Capture the cell that displays the provided text and extract its (X, Y) central coordinate. 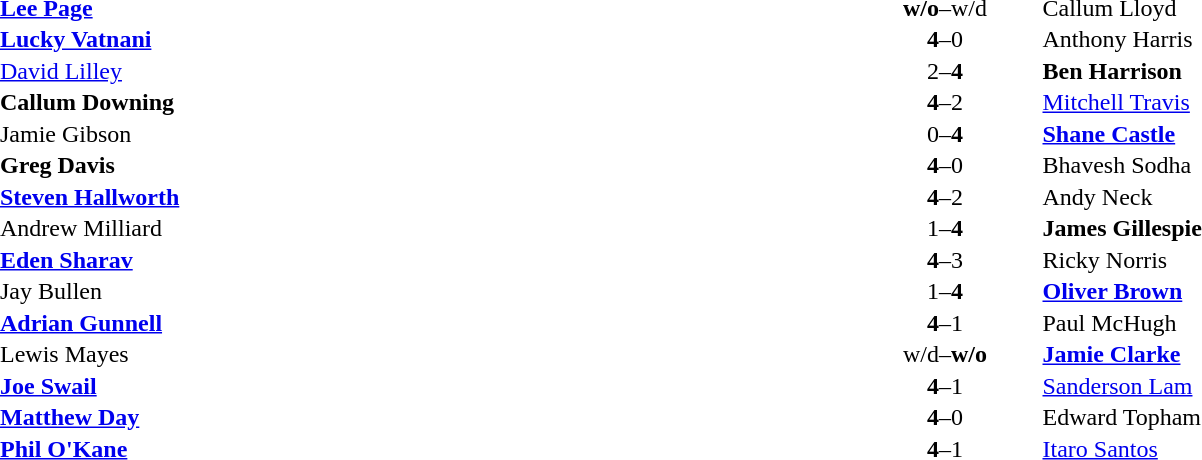
4–3 (944, 260)
0–4 (944, 134)
w/d–w/o (944, 355)
2–4 (944, 71)
